Return (x, y) of the center of cell containing provided text 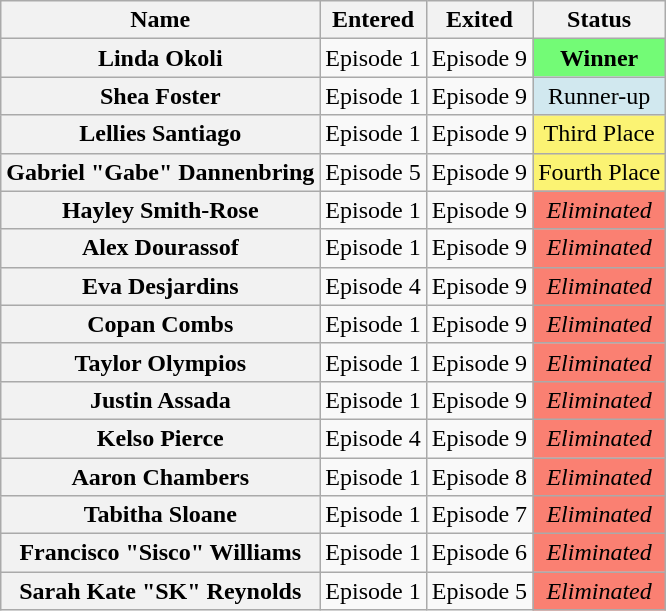
Lellies Santiago (160, 134)
Status (600, 20)
Runner-up (600, 96)
Aaron Chambers (160, 477)
Tabitha Sloane (160, 515)
Episode 8 (479, 477)
Winner (600, 58)
Hayley Smith-Rose (160, 210)
Episode 7 (479, 515)
Episode 6 (479, 553)
Copan Combs (160, 324)
Francisco "Sisco" Williams (160, 553)
Taylor Olympios (160, 362)
Eva Desjardins (160, 286)
Name (160, 20)
Entered (373, 20)
Justin Assada (160, 400)
Fourth Place (600, 172)
Kelso Pierce (160, 438)
Sarah Kate "SK" Reynolds (160, 591)
Linda Okoli (160, 58)
Third Place (600, 134)
Shea Foster (160, 96)
Alex Dourassof (160, 248)
Exited (479, 20)
Gabriel "Gabe" Dannenbring (160, 172)
